Identify which cell holds the provided text, then report its (X, Y) central coordinate. 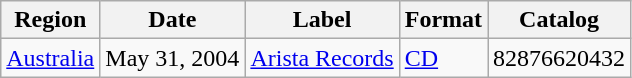
Australia (50, 58)
Catalog (560, 20)
Region (50, 20)
Label (322, 20)
Format (443, 20)
Arista Records (322, 58)
CD (443, 58)
May 31, 2004 (172, 58)
Date (172, 20)
82876620432 (560, 58)
